Return the (X, Y) coordinate for the center point of the cell that contains the specified text.  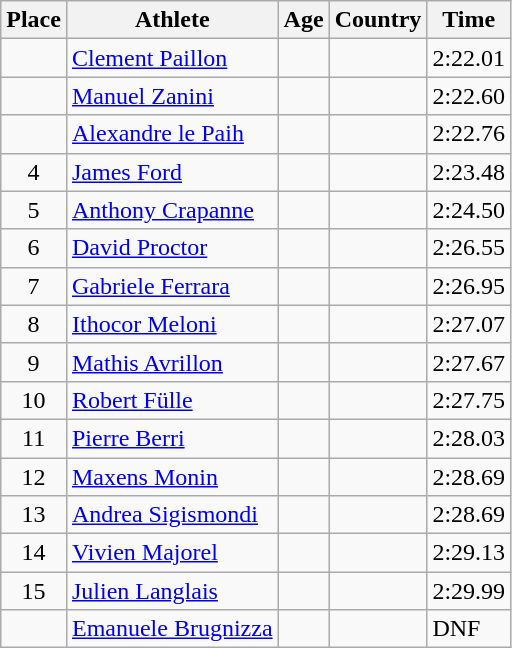
8 (34, 324)
2:27.75 (469, 400)
4 (34, 172)
7 (34, 286)
2:23.48 (469, 172)
2:24.50 (469, 210)
Maxens Monin (172, 477)
2:22.76 (469, 134)
Pierre Berri (172, 438)
2:22.01 (469, 58)
Anthony Crapanne (172, 210)
12 (34, 477)
Julien Langlais (172, 591)
Time (469, 20)
2:27.67 (469, 362)
Gabriele Ferrara (172, 286)
Robert Fülle (172, 400)
Athlete (172, 20)
Ithocor Meloni (172, 324)
14 (34, 553)
David Proctor (172, 248)
Emanuele Brugnizza (172, 629)
2:28.03 (469, 438)
15 (34, 591)
Age (304, 20)
Vivien Majorel (172, 553)
Clement Paillon (172, 58)
9 (34, 362)
11 (34, 438)
2:29.13 (469, 553)
2:27.07 (469, 324)
5 (34, 210)
Country (378, 20)
13 (34, 515)
Alexandre le Paih (172, 134)
Mathis Avrillon (172, 362)
Andrea Sigismondi (172, 515)
2:29.99 (469, 591)
2:26.95 (469, 286)
DNF (469, 629)
2:26.55 (469, 248)
6 (34, 248)
Place (34, 20)
James Ford (172, 172)
10 (34, 400)
Manuel Zanini (172, 96)
2:22.60 (469, 96)
